From the cell containing the given text, extract its center point as [x, y] coordinate. 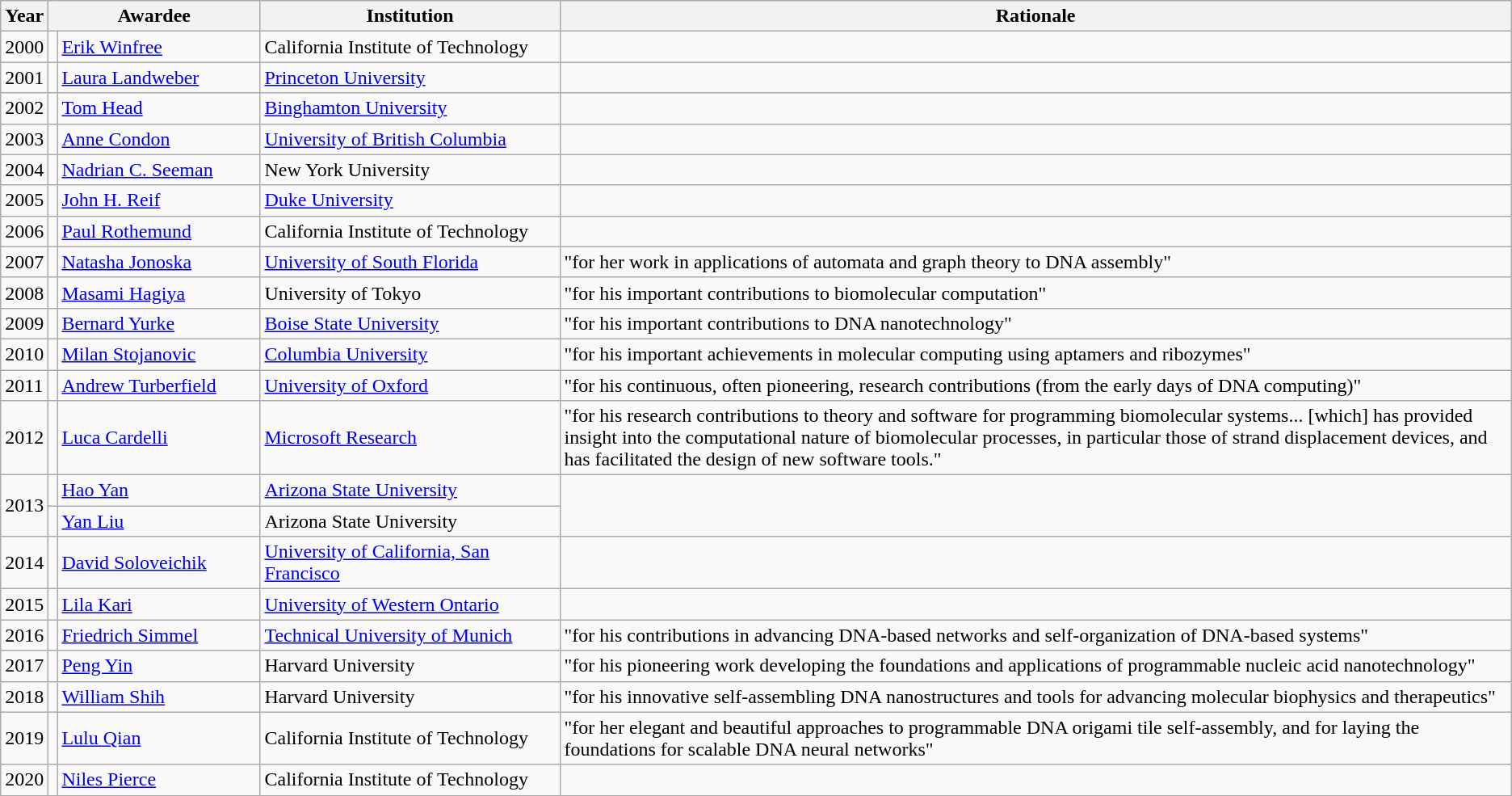
Year [24, 16]
Columbia University [410, 354]
2010 [24, 354]
Princeton University [410, 78]
Institution [410, 16]
Rationale [1035, 16]
University of Tokyo [410, 293]
Erik Winfree [158, 47]
Niles Pierce [158, 780]
Lila Kari [158, 604]
2000 [24, 47]
2017 [24, 666]
Andrew Turberfield [158, 385]
Boise State University [410, 323]
University of Western Ontario [410, 604]
Yan Liu [158, 521]
2002 [24, 108]
David Soloveichik [158, 562]
"for her work in applications of automata and graph theory to DNA assembly" [1035, 262]
Masami Hagiya [158, 293]
Laura Landweber [158, 78]
Anne Condon [158, 139]
2003 [24, 139]
Duke University [410, 200]
Tom Head [158, 108]
University of British Columbia [410, 139]
"for his important contributions to DNA nanotechnology" [1035, 323]
Lulu Qian [158, 739]
2004 [24, 170]
Technical University of Munich [410, 635]
University of South Florida [410, 262]
William Shih [158, 697]
Nadrian C. Seeman [158, 170]
2009 [24, 323]
Friedrich Simmel [158, 635]
2007 [24, 262]
2005 [24, 200]
2018 [24, 697]
2008 [24, 293]
2016 [24, 635]
Paul Rothemund [158, 231]
Binghamton University [410, 108]
2020 [24, 780]
2019 [24, 739]
University of Oxford [410, 385]
2013 [24, 506]
New York University [410, 170]
University of California, San Francisco [410, 562]
2012 [24, 438]
Bernard Yurke [158, 323]
2011 [24, 385]
Hao Yan [158, 491]
2014 [24, 562]
Luca Cardelli [158, 438]
"for his important achievements in molecular computing using aptamers and ribozymes" [1035, 354]
"for his innovative self-assembling DNA nanostructures and tools for advancing molecular biophysics and therapeutics" [1035, 697]
John H. Reif [158, 200]
Natasha Jonoska [158, 262]
"for his important contributions to biomolecular computation" [1035, 293]
2001 [24, 78]
2006 [24, 231]
"for his continuous, often pioneering, research contributions (from the early days of DNA computing)" [1035, 385]
"for his contributions in advancing DNA-based networks and self-organization of DNA-based systems" [1035, 635]
Microsoft Research [410, 438]
2015 [24, 604]
Awardee [154, 16]
Milan Stojanovic [158, 354]
"for his pioneering work developing the foundations and applications of programmable nucleic acid nanotechnology" [1035, 666]
Peng Yin [158, 666]
